Pinpoint the cell where the given text exists, returning its (x, y) midpoint coordinate. 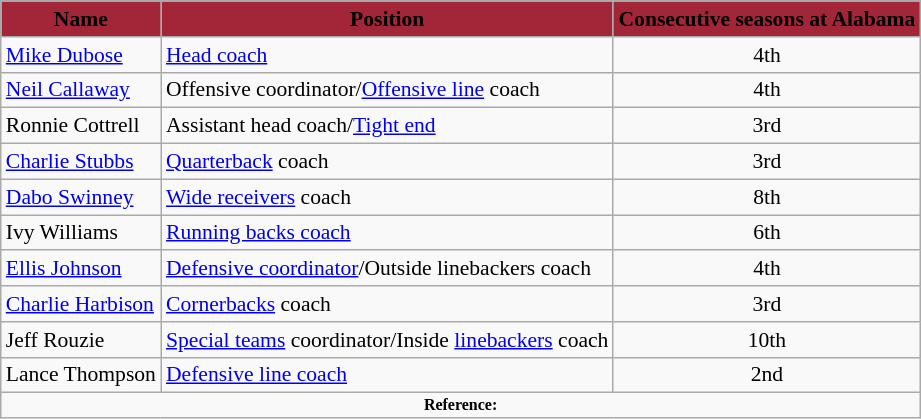
Ellis Johnson (81, 269)
6th (766, 233)
Quarterback coach (388, 162)
Neil Callaway (81, 90)
Jeff Rouzie (81, 340)
Consecutive seasons at Alabama (766, 19)
Assistant head coach/Tight end (388, 126)
Position (388, 19)
Defensive line coach (388, 375)
Head coach (388, 55)
Running backs coach (388, 233)
Defensive coordinator/Outside linebackers coach (388, 269)
8th (766, 197)
Name (81, 19)
Cornerbacks coach (388, 304)
Special teams coordinator/Inside linebackers coach (388, 340)
Mike Dubose (81, 55)
Reference: (461, 405)
Ronnie Cottrell (81, 126)
Offensive coordinator/Offensive line coach (388, 90)
Wide receivers coach (388, 197)
Ivy Williams (81, 233)
Charlie Harbison (81, 304)
Lance Thompson (81, 375)
Charlie Stubbs (81, 162)
2nd (766, 375)
10th (766, 340)
Dabo Swinney (81, 197)
